Find where the given text appears and provide that cell's center as (X, Y) coordinate. 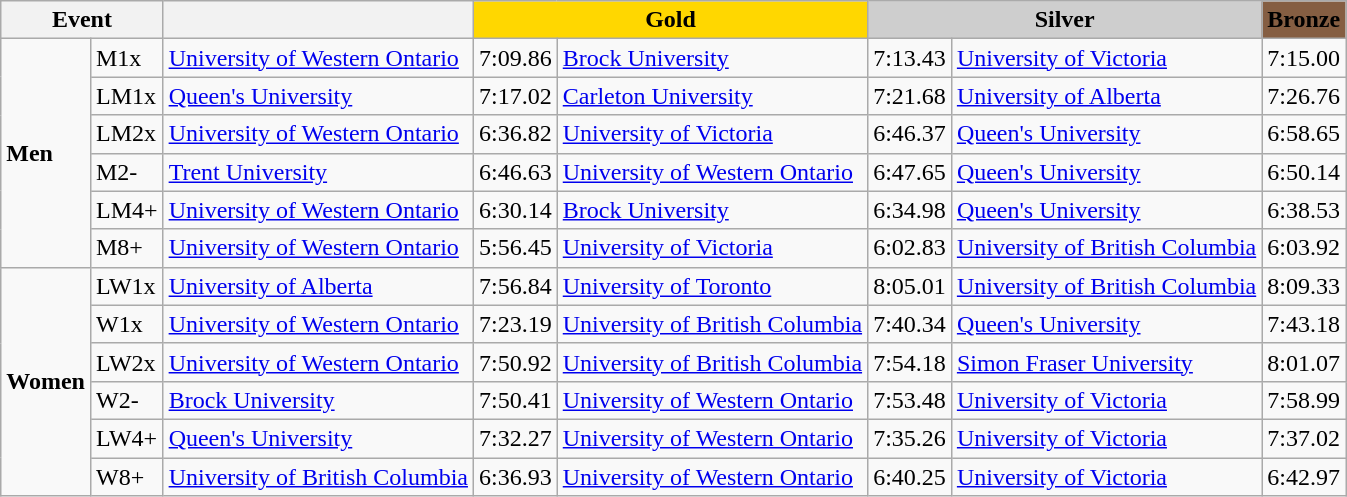
6:46.37 (910, 134)
6:36.93 (515, 477)
LM4+ (126, 210)
6:03.92 (1304, 248)
Carleton University (712, 96)
Women (46, 381)
6:40.25 (910, 477)
Trent University (318, 172)
7:56.84 (515, 286)
7:50.92 (515, 362)
LW4+ (126, 438)
7:09.86 (515, 58)
7:15.00 (1304, 58)
M8+ (126, 248)
7:21.68 (910, 96)
6:58.65 (1304, 134)
Simon Fraser University (1106, 362)
8:05.01 (910, 286)
W2- (126, 400)
LM1x (126, 96)
University of Toronto (712, 286)
M2- (126, 172)
LW2x (126, 362)
7:43.18 (1304, 324)
6:47.65 (910, 172)
7:53.48 (910, 400)
6:46.63 (515, 172)
Bronze (1304, 20)
8:01.07 (1304, 362)
7:54.18 (910, 362)
7:32.27 (515, 438)
7:26.76 (1304, 96)
LM2x (126, 134)
6:34.98 (910, 210)
7:37.02 (1304, 438)
M1x (126, 58)
Event (82, 20)
7:40.34 (910, 324)
6:30.14 (515, 210)
Men (46, 153)
6:38.53 (1304, 210)
6:50.14 (1304, 172)
W8+ (126, 477)
7:50.41 (515, 400)
7:23.19 (515, 324)
7:17.02 (515, 96)
5:56.45 (515, 248)
Silver (1065, 20)
6:36.82 (515, 134)
W1x (126, 324)
7:35.26 (910, 438)
6:42.97 (1304, 477)
7:13.43 (910, 58)
8:09.33 (1304, 286)
Gold (670, 20)
6:02.83 (910, 248)
LW1x (126, 286)
7:58.99 (1304, 400)
